Extract the (X, Y) coordinate from the center of the cell holding the provided text.  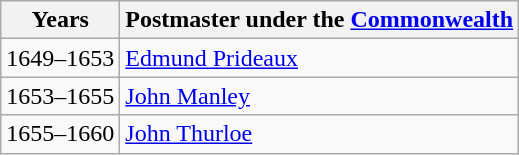
Years (60, 20)
Postmaster under the Commonwealth (320, 20)
1655–1660 (60, 134)
Edmund Prideaux (320, 58)
John Manley (320, 96)
1653–1655 (60, 96)
1649–1653 (60, 58)
John Thurloe (320, 134)
